Capture the cell that displays the provided text and extract its (X, Y) central coordinate. 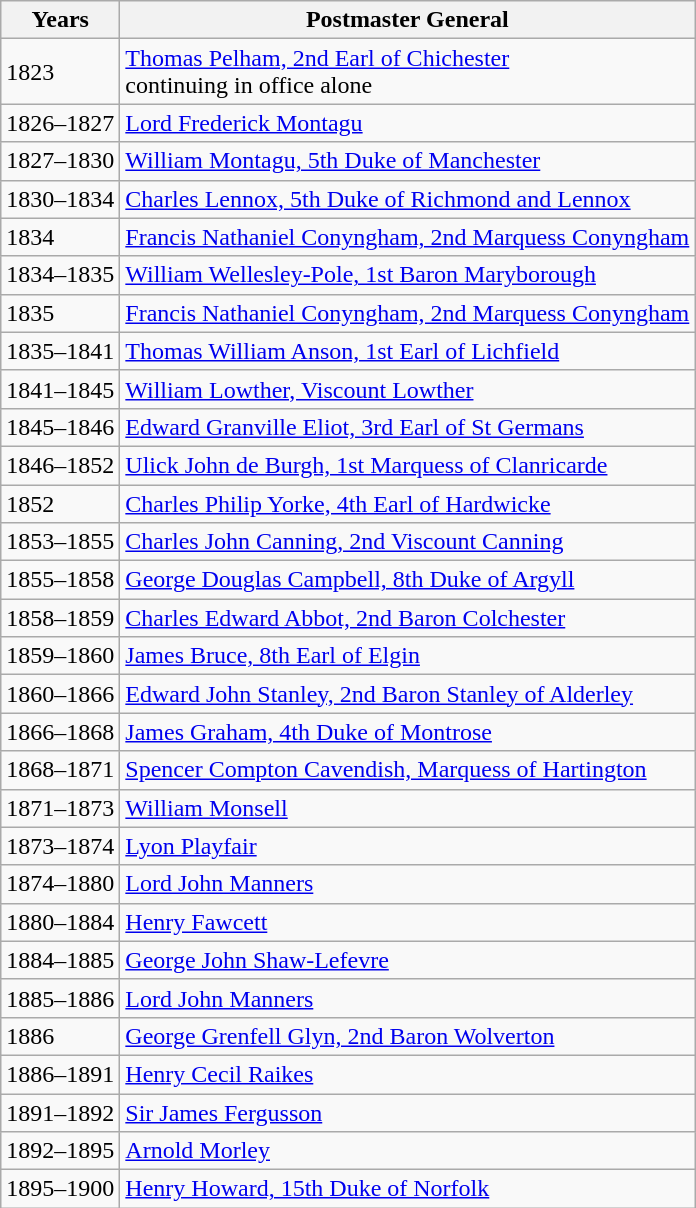
Spencer Compton Cavendish, Marquess of Hartington (408, 770)
1884–1885 (60, 960)
Years (60, 20)
William Montagu, 5th Duke of Manchester (408, 161)
1846–1852 (60, 465)
Ulick John de Burgh, 1st Marquess of Clanricarde (408, 465)
1858–1859 (60, 618)
William Monsell (408, 808)
Edward John Stanley, 2nd Baron Stanley of Alderley (408, 694)
George John Shaw-Lefevre (408, 960)
William Lowther, Viscount Lowther (408, 389)
1852 (60, 503)
1868–1871 (60, 770)
1871–1873 (60, 808)
George Grenfell Glyn, 2nd Baron Wolverton (408, 1036)
Thomas William Anson, 1st Earl of Lichfield (408, 351)
Lord Frederick Montagu (408, 123)
Postmaster General (408, 20)
Charles Lennox, 5th Duke of Richmond and Lennox (408, 199)
Thomas Pelham, 2nd Earl of Chichester continuing in office alone (408, 72)
1830–1834 (60, 199)
1891–1892 (60, 1113)
Arnold Morley (408, 1151)
1845–1846 (60, 427)
1860–1866 (60, 694)
1892–1895 (60, 1151)
1880–1884 (60, 922)
1834–1835 (60, 275)
George Douglas Campbell, 8th Duke of Argyll (408, 580)
1895–1900 (60, 1189)
Charles Philip Yorke, 4th Earl of Hardwicke (408, 503)
1823 (60, 72)
1827–1830 (60, 161)
Henry Fawcett (408, 922)
Sir James Fergusson (408, 1113)
1873–1874 (60, 846)
1855–1858 (60, 580)
William Wellesley-Pole, 1st Baron Maryborough (408, 275)
Edward Granville Eliot, 3rd Earl of St Germans (408, 427)
1859–1860 (60, 656)
1866–1868 (60, 732)
1826–1827 (60, 123)
Henry Cecil Raikes (408, 1074)
James Bruce, 8th Earl of Elgin (408, 656)
1874–1880 (60, 884)
1853–1855 (60, 542)
Charles John Canning, 2nd Viscount Canning (408, 542)
1835 (60, 313)
James Graham, 4th Duke of Montrose (408, 732)
1834 (60, 237)
Lyon Playfair (408, 846)
1886–1891 (60, 1074)
1885–1886 (60, 998)
Henry Howard, 15th Duke of Norfolk (408, 1189)
1886 (60, 1036)
Charles Edward Abbot, 2nd Baron Colchester (408, 618)
1841–1845 (60, 389)
1835–1841 (60, 351)
